Pinpoint the cell where the given text exists, returning its [X, Y] midpoint coordinate. 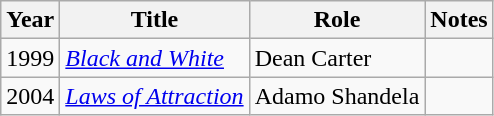
Dean Carter [337, 58]
2004 [30, 96]
Notes [459, 20]
Year [30, 20]
Laws of Attraction [154, 96]
Black and White [154, 58]
Adamo Shandela [337, 96]
Role [337, 20]
1999 [30, 58]
Title [154, 20]
